For the text-containing cell, return its midpoint in [X, Y] coordinate format. 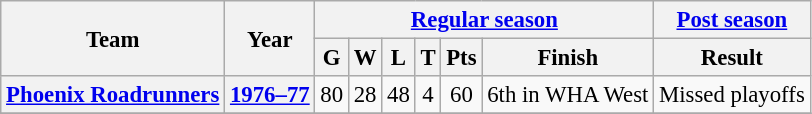
Finish [568, 58]
Regular season [484, 20]
1976–77 [270, 95]
Phoenix Roadrunners [113, 95]
Team [113, 38]
Missed playoffs [732, 95]
4 [428, 95]
60 [462, 95]
80 [332, 95]
Post season [732, 20]
48 [398, 95]
Pts [462, 58]
28 [364, 95]
W [364, 58]
Result [732, 58]
G [332, 58]
6th in WHA West [568, 95]
Year [270, 38]
L [398, 58]
T [428, 58]
